Determine the (X, Y) coordinate at the center of the cell enclosing the given text.  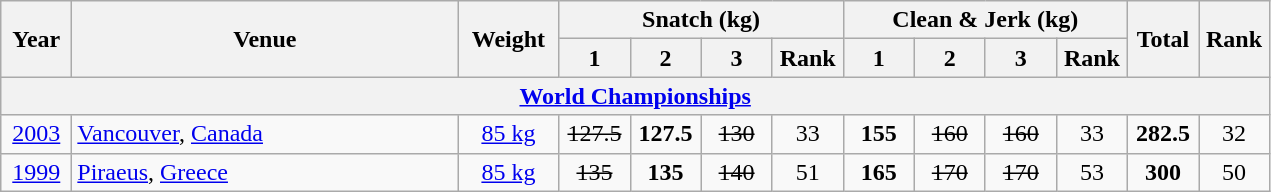
140 (736, 172)
Vancouver, Canada (265, 134)
Venue (265, 39)
Piraeus, Greece (265, 172)
World Championships (636, 96)
Total (1162, 39)
130 (736, 134)
Year (36, 39)
Weight (508, 39)
50 (1234, 172)
282.5 (1162, 134)
Snatch (kg) (701, 20)
2003 (36, 134)
300 (1162, 172)
51 (808, 172)
32 (1234, 134)
165 (878, 172)
53 (1092, 172)
1999 (36, 172)
155 (878, 134)
Clean & Jerk (kg) (985, 20)
